Output the (X, Y) coordinate of the center of the cell containing the given text.  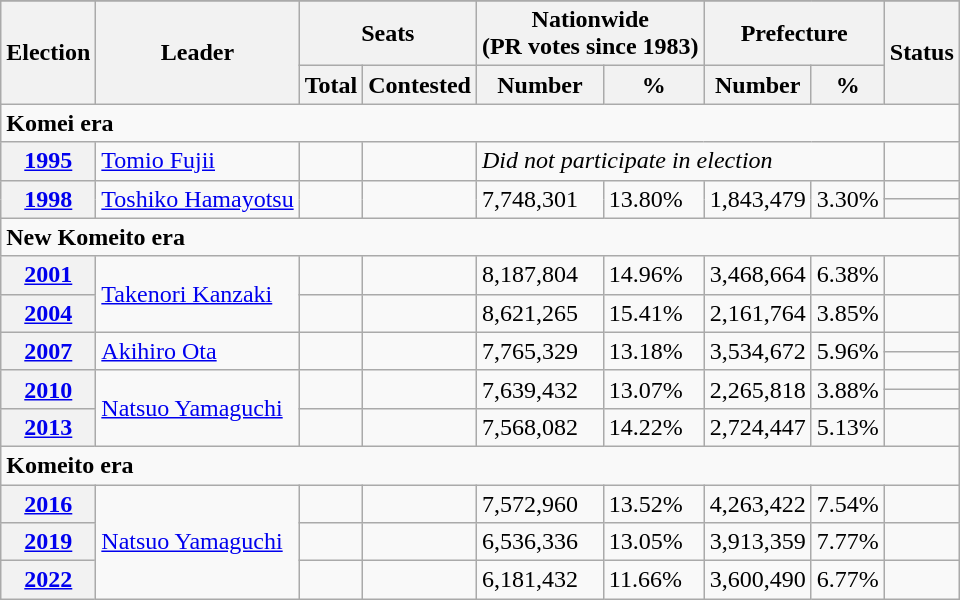
Nationwide(PR votes since 1983) (590, 34)
14.96% (654, 275)
Toshiko Hamayotsu (198, 199)
3,913,359 (758, 542)
2004 (48, 313)
2007 (48, 351)
13.80% (654, 199)
Total (331, 85)
2013 (48, 427)
Leader (198, 52)
Status (922, 52)
3,468,664 (758, 275)
7,765,329 (540, 351)
New Komeito era (480, 237)
2,265,818 (758, 389)
2,724,447 (758, 427)
2019 (48, 542)
6.77% (848, 580)
1995 (48, 161)
4,263,422 (758, 503)
2016 (48, 503)
7,572,960 (540, 503)
8,621,265 (540, 313)
3,600,490 (758, 580)
7.54% (848, 503)
7,568,082 (540, 427)
13.07% (654, 389)
Did not participate in election (680, 161)
1998 (48, 199)
7,748,301 (540, 199)
3.88% (848, 389)
2022 (48, 580)
Contested (420, 85)
13.18% (654, 351)
13.05% (654, 542)
Komei era (480, 123)
Takenori Kanzaki (198, 294)
6.38% (848, 275)
7,639,432 (540, 389)
8,187,804 (540, 275)
3.30% (848, 199)
3.85% (848, 313)
1,843,479 (758, 199)
14.22% (654, 427)
7.77% (848, 542)
Komeito era (480, 465)
Tomio Fujii (198, 161)
11.66% (654, 580)
6,536,336 (540, 542)
2,161,764 (758, 313)
2010 (48, 389)
15.41% (654, 313)
13.52% (654, 503)
5.96% (848, 351)
3,534,672 (758, 351)
2001 (48, 275)
6,181,432 (540, 580)
Akihiro Ota (198, 351)
Election (48, 52)
5.13% (848, 427)
Seats (388, 34)
Prefecture (794, 34)
